Search for the cell housing the specified text and yield its (x, y) center coordinate. 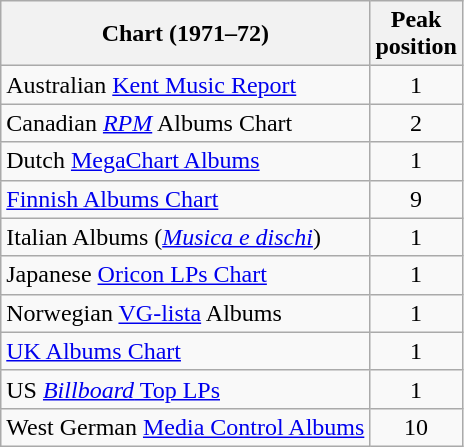
Chart (1971–72) (186, 34)
9 (416, 199)
Dutch MegaChart Albums (186, 161)
Australian Kent Music Report (186, 85)
2 (416, 123)
Canadian RPM Albums Chart (186, 123)
Peakposition (416, 34)
US Billboard Top LPs (186, 389)
10 (416, 427)
UK Albums Chart (186, 351)
Norwegian VG-lista Albums (186, 313)
West German Media Control Albums (186, 427)
Finnish Albums Chart (186, 199)
Italian Albums (Musica e dischi) (186, 237)
Japanese Oricon LPs Chart (186, 275)
